Scan for the cell matching the given text and deliver its (x, y) coordinate at center. 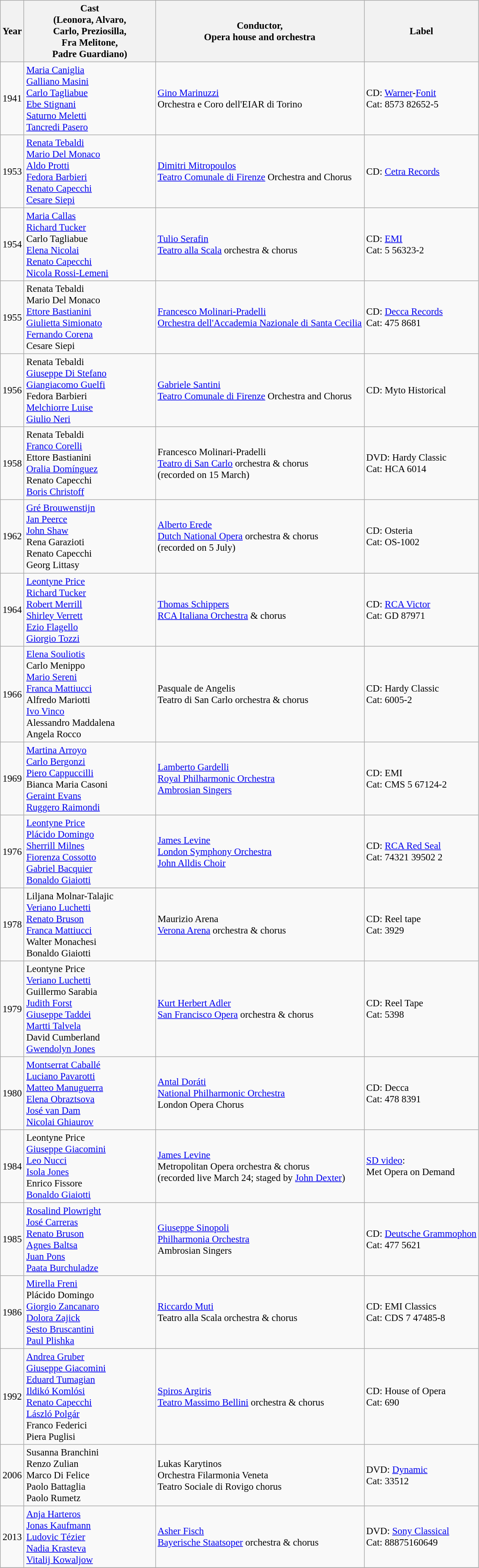
CD: Reel TapeCat: 5398 (421, 1009)
1979 (12, 1009)
Renata TebaldiMario Del MonacoAldo ProttiFedora BarbieriRenato CapecchiCesare Siepi (90, 172)
Gré BrouwenstijnJan PeerceJohn ShawRena GaraziotiRenato CapecchiGeorg Littasy (90, 536)
CD: Deutsche GrammophonCat: 477 5621 (421, 1239)
James LevineLondon Symphony OrchestraJohn Alldis Choir (260, 851)
CD: DeccaCat: 478 8391 (421, 1093)
CD: Warner-FonitCat: 8573 82652-5 (421, 99)
Francesco Molinari-PradelliTeatro di San Carlo orchestra & chorus(recorded on 15 March) (260, 464)
1964 (12, 610)
Susanna BranchiniRenzo ZulianMarco Di FelicePaolo BattagliaPaolo Rumetz (90, 1475)
Maria CanigliaGalliano MasiniCarlo TagliabueEbe StignaniSaturno MelettiTancredi Pasero (90, 99)
Riccardo MutiTeatro alla Scala orchestra & chorus (260, 1312)
CD: EMICat: CMS 5 67124-2 (421, 778)
DVD: Sony ClassicalCat: 88875160649 (421, 1537)
Pasquale de AngelisTeatro di San Carlo orchestra & chorus (260, 694)
1978 (12, 925)
Asher FischBayerische Staatsoper orchestra & chorus (260, 1537)
1962 (12, 536)
1941 (12, 99)
1986 (12, 1312)
Dimitri MitropoulosTeatro Comunale di Firenze Orchestra and Chorus (260, 172)
CD: Cetra Records (421, 172)
1992 (12, 1397)
1976 (12, 851)
Renata TebaldiMario Del MonacoEttore BastianiniGiulietta SimionatoFernando CorenaCesare Siepi (90, 317)
Elena SouliotisCarlo MenippoMario SereniFranca MattiucciAlfredo MariottiIvo VincoAlessandro MaddalenaAngela Rocco (90, 694)
Maria CallasRichard TuckerCarlo TagliabueElena NicolaiRenato CapecchiNicola Rossi-Lemeni (90, 244)
2013 (12, 1537)
1966 (12, 694)
Lamberto GardelliRoyal Philharmonic OrchestraAmbrosian Singers (260, 778)
1980 (12, 1093)
CD: Reel tapeCat: 3929 (421, 925)
SD video:Met Opera on Demand (421, 1167)
Leontyne PriceRichard TuckerRobert MerrillShirley VerrettEzio FlagelloGiorgio Tozzi (90, 610)
Cast(Leonora, Alvaro,Carlo, Preziosilla,Fra Melitone,Padre Guardiano) (90, 31)
Leontyne PriceGiuseppe GiacominiLeo NucciIsola JonesEnrico FissoreBonaldo Giaiotti (90, 1167)
Lukas KarytinosOrchestra Filarmonia VenetaTeatro Sociale di Rovigo chorus (260, 1475)
Martina ArroyoCarlo BergonziPiero CappuccilliBianca Maria CasoniGeraint EvansRuggero Raimondi (90, 778)
Anja HarterosJonas KaufmannLudovic TézierNadia KrastevaVitalij Kowaljow (90, 1537)
1969 (12, 778)
Tulio SerafinTeatro alla Scala orchestra & chorus (260, 244)
Montserrat CaballéLuciano PavarottiMatteo ManuguerraElena ObraztsovaJosé van DamNicolai Ghiaurov (90, 1093)
1984 (12, 1167)
Alberto EredeDutch National Opera orchestra & chorus(recorded on 5 July) (260, 536)
Renata TebaldiGiuseppe Di StefanoGiangiacomo GuelfiFedora BarbieriMelchiorre LuiseGiulio Neri (90, 391)
CD: EMICat: 5 56323-2 (421, 244)
DVD: Hardy ClassicCat: HCA 6014 (421, 464)
Maurizio ArenaVerona Arena orchestra & chorus (260, 925)
Label (421, 31)
Spiros ArgirisTeatro Massimo Bellini orchestra & chorus (260, 1397)
1958 (12, 464)
1953 (12, 172)
Leontyne PriceVeriano LuchettiGuillermo SarabiaJudith ForstGiuseppe TaddeiMartti TalvelaDavid CumberlandGwendolyn Jones (90, 1009)
Rosalind PlowrightJosé CarrerasRenato BrusonAgnes BaltsaJuan PonsPaata Burchuladze (90, 1239)
CD: Decca RecordsCat: 475 8681 (421, 317)
1956 (12, 391)
Giuseppe SinopoliPhilharmonia OrchestraAmbrosian Singers (260, 1239)
CD: Myto Historical (421, 391)
Francesco Molinari-PradelliOrchestra dell'Accademia Nazionale di Santa Cecilia (260, 317)
Mirella FreniPlácido DomingoGiorgio ZancanaroDolora ZajickSesto BruscantiniPaul Plishka (90, 1312)
Thomas SchippersRCA Italiana Orchestra & chorus (260, 610)
Year (12, 31)
Antal DorátiNational Philharmonic OrchestraLondon Opera Chorus (260, 1093)
CD: Osteria Cat: OS-1002 (421, 536)
Renata TebaldiFranco CorelliEttore BastianiniOralia DomínguezRenato CapecchiBoris Christoff (90, 464)
Conductor,Opera house and orchestra (260, 31)
CD: EMI ClassicsCat: CDS 7 47485-8 (421, 1312)
CD: House of OperaCat: 690 (421, 1397)
CD: Hardy ClassicCat: 6005-2 (421, 694)
CD: RCA Red SealCat: 74321 39502 2 (421, 851)
Liljana Molnar-TalajicVeriano LuchettiRenato BrusonFranca MattiucciWalter MonachesiBonaldo Giaiotti (90, 925)
1954 (12, 244)
CD: RCA VictorCat: GD 87971 (421, 610)
DVD: DynamicCat: 33512 (421, 1475)
Gabriele SantiniTeatro Comunale di Firenze Orchestra and Chorus (260, 391)
1985 (12, 1239)
Kurt Herbert AdlerSan Francisco Opera orchestra & chorus (260, 1009)
James LevineMetropolitan Opera orchestra & chorus(recorded live March 24; staged by John Dexter) (260, 1167)
Gino MarinuzziOrchestra e Coro dell'EIAR di Torino (260, 99)
Andrea GruberGiuseppe GiacominiEduard TumagianIldikó KomlósiRenato CapecchiLászló PolgárFranco FedericiPiera Puglisi (90, 1397)
Leontyne PricePlácido DomingoSherrill MilnesFiorenza CossottoGabriel BacquierBonaldo Giaiotti (90, 851)
1955 (12, 317)
2006 (12, 1475)
